Provide the (X, Y) coordinate of the cell's center where the given text is located.  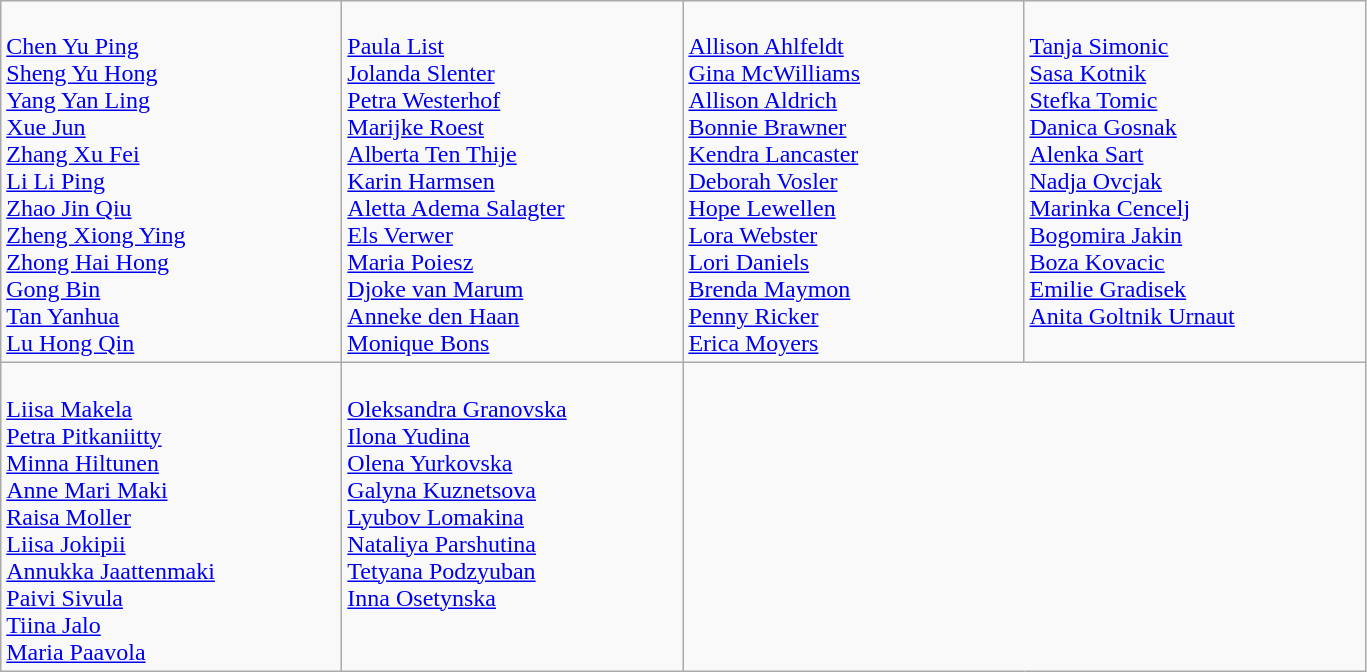
Oleksandra GranovskaIlona YudinaOlena YurkovskaGalyna KuznetsovaLyubov LomakinaNataliya ParshutinaTetyana PodzyubanInna Osetynska (512, 517)
Tanja SimonicSasa KotnikStefka TomicDanica GosnakAlenka SartNadja OvcjakMarinka CenceljBogomira JakinBoza KovacicEmilie GradisekAnita Goltnik Urnaut (1194, 182)
Liisa MakelaPetra PitkaniittyMinna HiltunenAnne Mari MakiRaisa MollerLiisa JokipiiAnnukka JaattenmakiPaivi SivulaTiina JaloMaria Paavola (172, 517)
Chen Yu PingSheng Yu HongYang Yan LingXue JunZhang Xu FeiLi Li PingZhao Jin QiuZheng Xiong YingZhong Hai HongGong BinTan YanhuaLu Hong Qin (172, 182)
